Pinpoint the cell where the given text exists, returning its [x, y] midpoint coordinate. 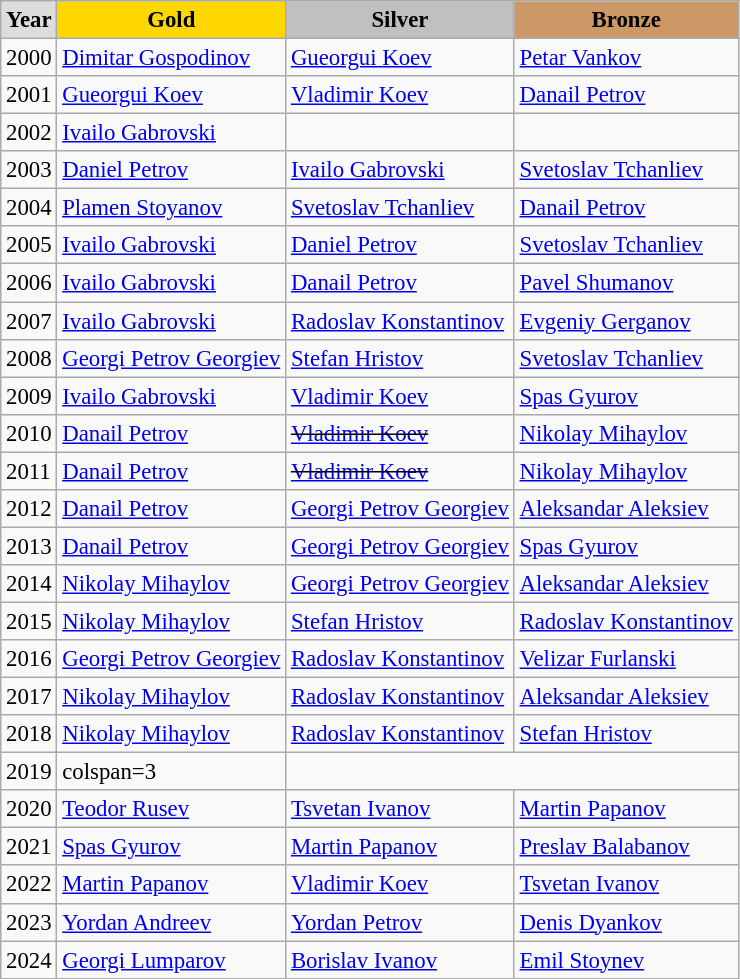
2023 [29, 922]
Velizar Furlanski [626, 659]
Denis Dyankov [626, 922]
colspan=3 [172, 772]
2008 [29, 358]
Teodor Rusev [172, 809]
2015 [29, 621]
Petar Vankov [626, 58]
Preslav Balabanov [626, 847]
Bronze [626, 20]
2014 [29, 584]
Dimitar Gospodinov [172, 58]
2009 [29, 396]
2018 [29, 734]
2004 [29, 208]
Plamen Stoyanov [172, 208]
Georgi Lumparov [172, 960]
Yordan Andreev [172, 922]
2010 [29, 433]
2017 [29, 697]
Emil Stoynev [626, 960]
2006 [29, 283]
2019 [29, 772]
Pavel Shumanov [626, 283]
2007 [29, 321]
Silver [400, 20]
2003 [29, 170]
Borislav Ivanov [400, 960]
2021 [29, 847]
Evgeniy Gerganov [626, 321]
2012 [29, 509]
2002 [29, 133]
2022 [29, 885]
2005 [29, 245]
2001 [29, 95]
Year [29, 20]
2020 [29, 809]
2000 [29, 58]
2011 [29, 471]
2013 [29, 546]
Gold [172, 20]
Yordan Petrov [400, 922]
2024 [29, 960]
2016 [29, 659]
